Detect which cell encompasses the target text, then output its (X, Y) center coordinate. 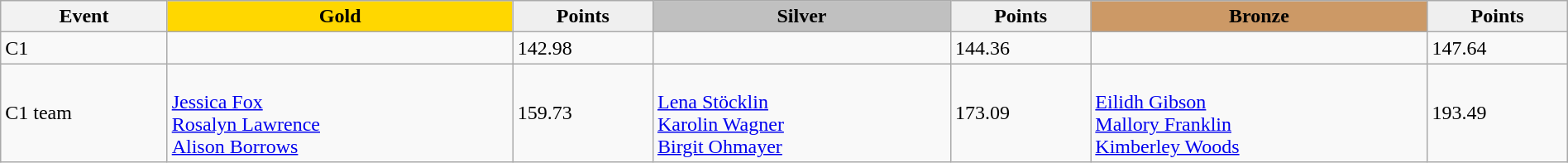
193.49 (1497, 113)
Bronze (1259, 17)
159.73 (582, 113)
Lena StöcklinKarolin WagnerBirgit Ohmayer (801, 113)
Gold (340, 17)
Eilidh GibsonMallory FranklinKimberley Woods (1259, 113)
C1 (84, 48)
144.36 (1021, 48)
Event (84, 17)
142.98 (582, 48)
173.09 (1021, 113)
C1 team (84, 113)
Jessica FoxRosalyn LawrenceAlison Borrows (340, 113)
147.64 (1497, 48)
Silver (801, 17)
